Find where the given text appears and provide that cell's center as (X, Y) coordinate. 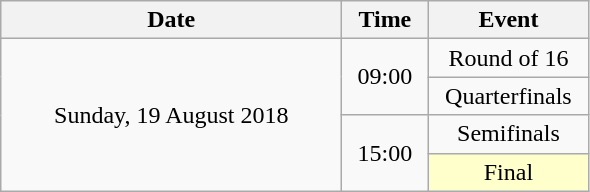
Sunday, 19 August 2018 (172, 115)
Event (508, 20)
09:00 (385, 77)
Round of 16 (508, 58)
Time (385, 20)
Final (508, 172)
Semifinals (508, 134)
Date (172, 20)
15:00 (385, 153)
Quarterfinals (508, 96)
